Identify which cell holds the provided text, then report its [X, Y] central coordinate. 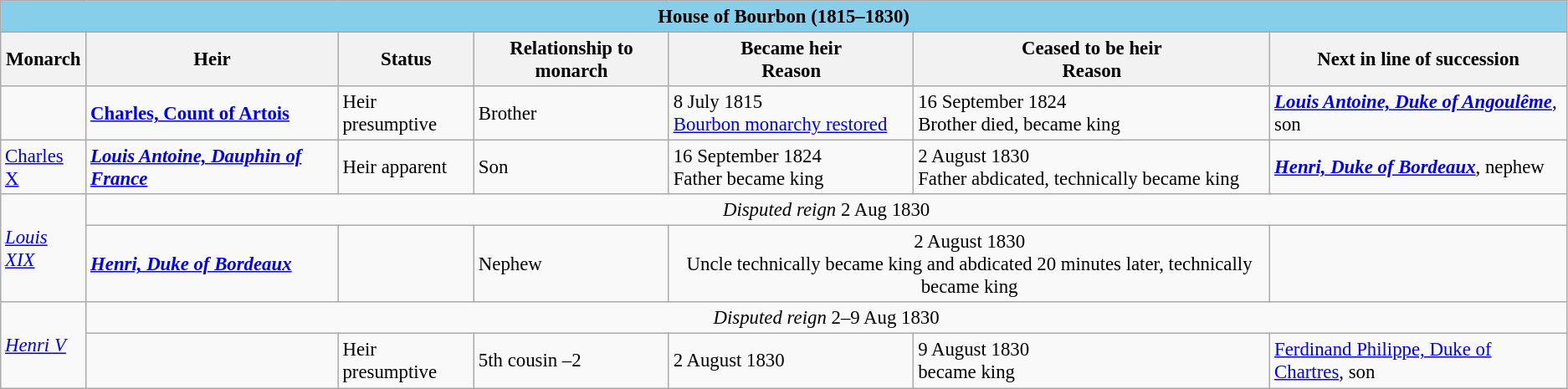
Heir apparent [406, 167]
Henri V [44, 345]
Status [406, 60]
Disputed reign 2 Aug 1830 [827, 210]
5th cousin –2 [572, 361]
2 August 1830 [791, 361]
Son [572, 167]
Charles, Count of Artois [213, 114]
2 August 1830Uncle technically became king and abdicated 20 minutes later, technically became king [969, 264]
9 August 1830 became king [1092, 361]
Next in line of succession [1419, 60]
Louis XIX [44, 248]
Nephew [572, 264]
Became heirReason [791, 60]
Ferdinand Philippe, Duke of Chartres, son [1419, 361]
Heir [213, 60]
Henri, Duke of Bordeaux, nephew [1419, 167]
Relationship to monarch [572, 60]
Disputed reign 2–9 Aug 1830 [827, 319]
16 September 1824Father became king [791, 167]
House of Bourbon (1815–1830) [784, 17]
Henri, Duke of Bordeaux [213, 264]
Monarch [44, 60]
16 September 1824Brother died, became king [1092, 114]
Charles X [44, 167]
Louis Antoine, Dauphin of France [213, 167]
2 August 1830Father abdicated, technically became king [1092, 167]
Ceased to be heirReason [1092, 60]
Louis Antoine, Duke of Angoulême, son [1419, 114]
8 July 1815Bourbon monarchy restored [791, 114]
Brother [572, 114]
